Search for the cell housing the specified text and yield its [x, y] center coordinate. 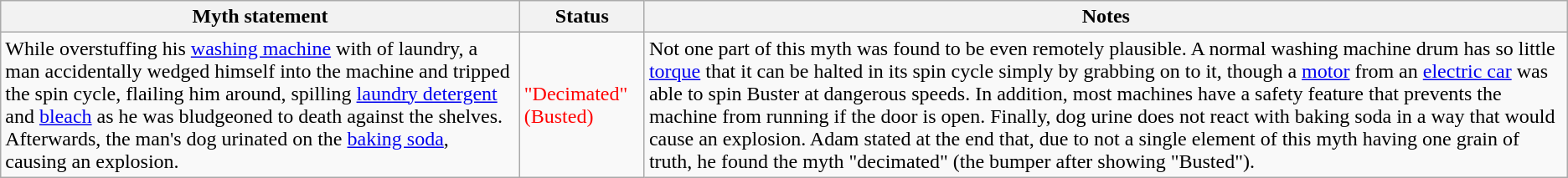
Myth statement [260, 17]
Status [581, 17]
"Decimated" (Busted) [581, 105]
Notes [1106, 17]
